Output the (x, y) coordinate of the center of the cell containing the given text.  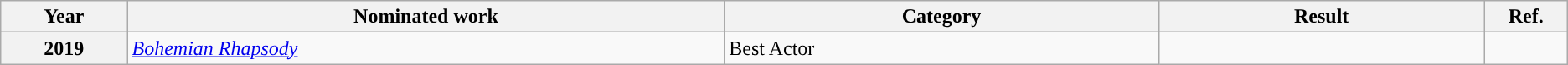
2019 (64, 48)
Category (941, 17)
Best Actor (941, 48)
Result (1322, 17)
Bohemian Rhapsody (426, 48)
Ref. (1526, 17)
Nominated work (426, 17)
Year (64, 17)
